Capture the cell that displays the provided text and extract its [X, Y] central coordinate. 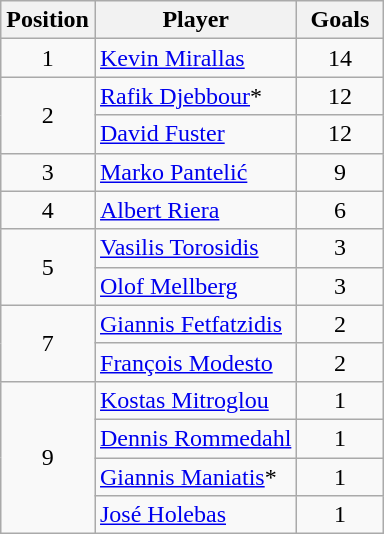
5 [48, 267]
7 [48, 343]
Olof Mellberg [195, 286]
Position [48, 20]
Marko Pantelić [195, 172]
Rafik Djebbour* [195, 96]
David Fuster [195, 134]
Albert Riera [195, 210]
Kostas Mitroglou [195, 400]
François Modesto [195, 362]
Player [195, 20]
Dennis Rommedahl [195, 438]
José Holebas [195, 515]
Kevin Mirallas [195, 58]
14 [340, 58]
6 [340, 210]
Vasilis Torosidis [195, 248]
4 [48, 210]
Giannis Maniatis* [195, 477]
Goals [340, 20]
Giannis Fetfatzidis [195, 324]
